Return (x, y) of the center of cell containing provided text 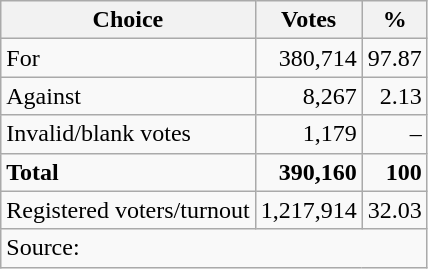
Registered voters/turnout (128, 210)
380,714 (308, 58)
Total (128, 172)
1,179 (308, 134)
Choice (128, 20)
1,217,914 (308, 210)
97.87 (394, 58)
– (394, 134)
8,267 (308, 96)
2.13 (394, 96)
32.03 (394, 210)
For (128, 58)
Votes (308, 20)
% (394, 20)
Against (128, 96)
Invalid/blank votes (128, 134)
100 (394, 172)
390,160 (308, 172)
Source: (214, 248)
